Determine the [x, y] coordinate at the center of the cell enclosing the given text.  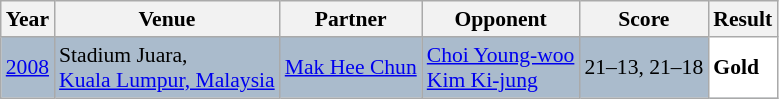
Result [742, 19]
2008 [28, 68]
Opponent [501, 19]
Gold [742, 68]
Stadium Juara,Kuala Lumpur, Malaysia [167, 68]
Venue [167, 19]
Mak Hee Chun [351, 68]
21–13, 21–18 [644, 68]
Partner [351, 19]
Choi Young-woo Kim Ki-jung [501, 68]
Score [644, 19]
Year [28, 19]
